Pinpoint the cell where the given text exists, returning its (x, y) midpoint coordinate. 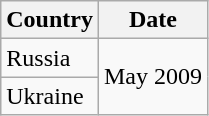
Ukraine (50, 96)
Country (50, 20)
Date (152, 20)
May 2009 (152, 77)
Russia (50, 58)
